Return (x, y) of the center of cell containing provided text 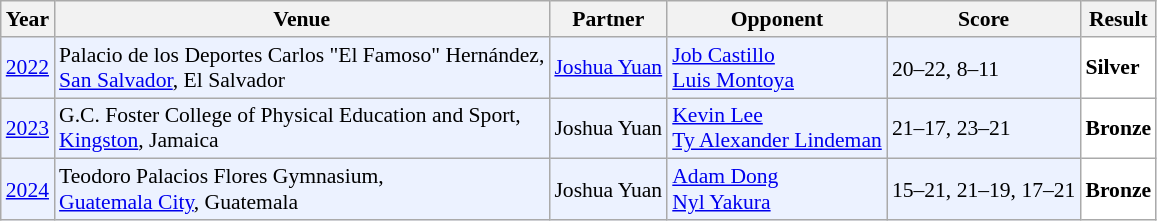
Score (984, 19)
2022 (28, 68)
Silver (1118, 68)
G.C. Foster College of Physical Education and Sport,Kingston, Jamaica (302, 128)
Venue (302, 19)
20–22, 8–11 (984, 68)
Palacio de los Deportes Carlos "El Famoso" Hernández,San Salvador, El Salvador (302, 68)
15–21, 21–19, 17–21 (984, 190)
Partner (608, 19)
2024 (28, 190)
Year (28, 19)
2023 (28, 128)
Adam Dong Nyl Yakura (777, 190)
Job Castillo Luis Montoya (777, 68)
Kevin Lee Ty Alexander Lindeman (777, 128)
Opponent (777, 19)
Teodoro Palacios Flores Gymnasium,Guatemala City, Guatemala (302, 190)
21–17, 23–21 (984, 128)
Result (1118, 19)
